Find where the given text appears and provide that cell's center as [x, y] coordinate. 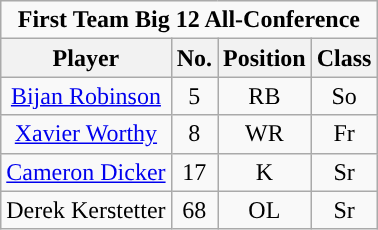
5 [194, 96]
Cameron Dicker [86, 172]
17 [194, 172]
RB [265, 96]
First Team Big 12 All-Conference [189, 20]
Player [86, 58]
K [265, 172]
So [344, 96]
68 [194, 210]
Derek Kerstetter [86, 210]
WR [265, 134]
Class [344, 58]
8 [194, 134]
Xavier Worthy [86, 134]
Fr [344, 134]
OL [265, 210]
Bijan Robinson [86, 96]
Position [265, 58]
No. [194, 58]
